Locate the cell with the specified text and output its (X, Y) center coordinate. 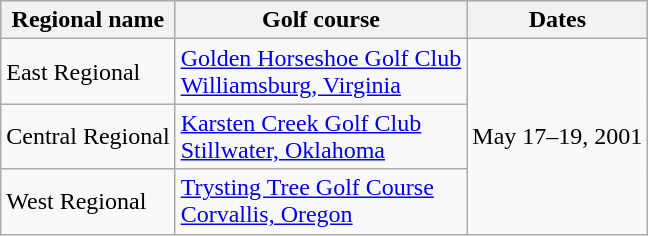
Dates (558, 20)
East Regional (88, 72)
Trysting Tree Golf CourseCorvallis, Oregon (321, 202)
Regional name (88, 20)
Golden Horseshoe Golf ClubWilliamsburg, Virginia (321, 72)
Karsten Creek Golf ClubStillwater, Oklahoma (321, 136)
Golf course (321, 20)
Central Regional (88, 136)
West Regional (88, 202)
May 17–19, 2001 (558, 136)
